Find where the given text appears and provide that cell's center as [x, y] coordinate. 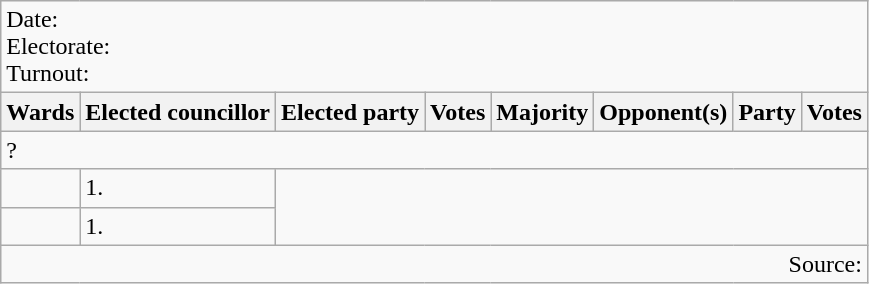
Elected councillor [178, 112]
Elected party [350, 112]
Party [767, 112]
Source: [434, 264]
Date: Electorate: Turnout: [434, 47]
Wards [40, 112]
Opponent(s) [664, 112]
? [434, 150]
Majority [542, 112]
